Extract the [X, Y] coordinate from the center of the cell holding the provided text.  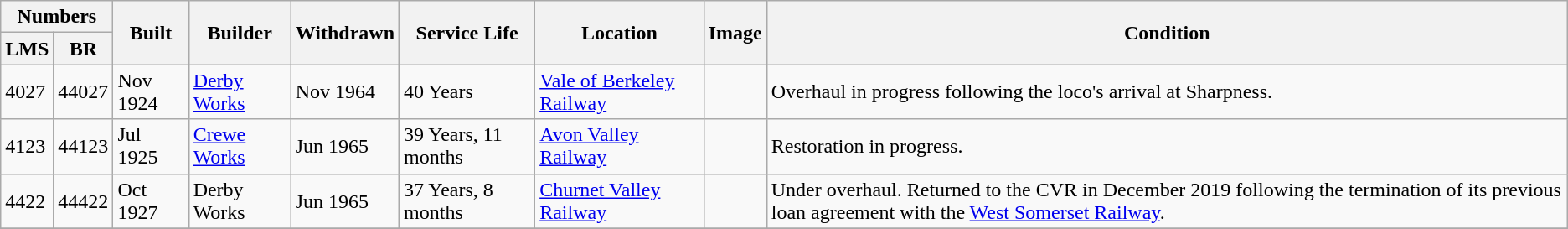
Avon Valley Railway [620, 146]
4422 [27, 201]
Image [735, 33]
Location [620, 33]
Churnet Valley Railway [620, 201]
Overhaul in progress following the loco's arrival at Sharpness. [1167, 92]
39 Years, 11 months [467, 146]
4123 [27, 146]
Jul 1925 [151, 146]
44123 [84, 146]
LMS [27, 49]
Oct 1927 [151, 201]
4027 [27, 92]
Nov 1924 [151, 92]
44027 [84, 92]
Withdrawn [345, 33]
Crewe Works [240, 146]
Service Life [467, 33]
Built [151, 33]
Vale of Berkeley Railway [620, 92]
Condition [1167, 33]
Builder [240, 33]
Numbers [57, 17]
40 Years [467, 92]
BR [84, 49]
Nov 1964 [345, 92]
Restoration in progress. [1167, 146]
37 Years, 8 months [467, 201]
Under overhaul. Returned to the CVR in December 2019 following the termination of its previous loan agreement with the West Somerset Railway. [1167, 201]
44422 [84, 201]
